Provide the (x, y) coordinate of the cell's center where the given text is located.  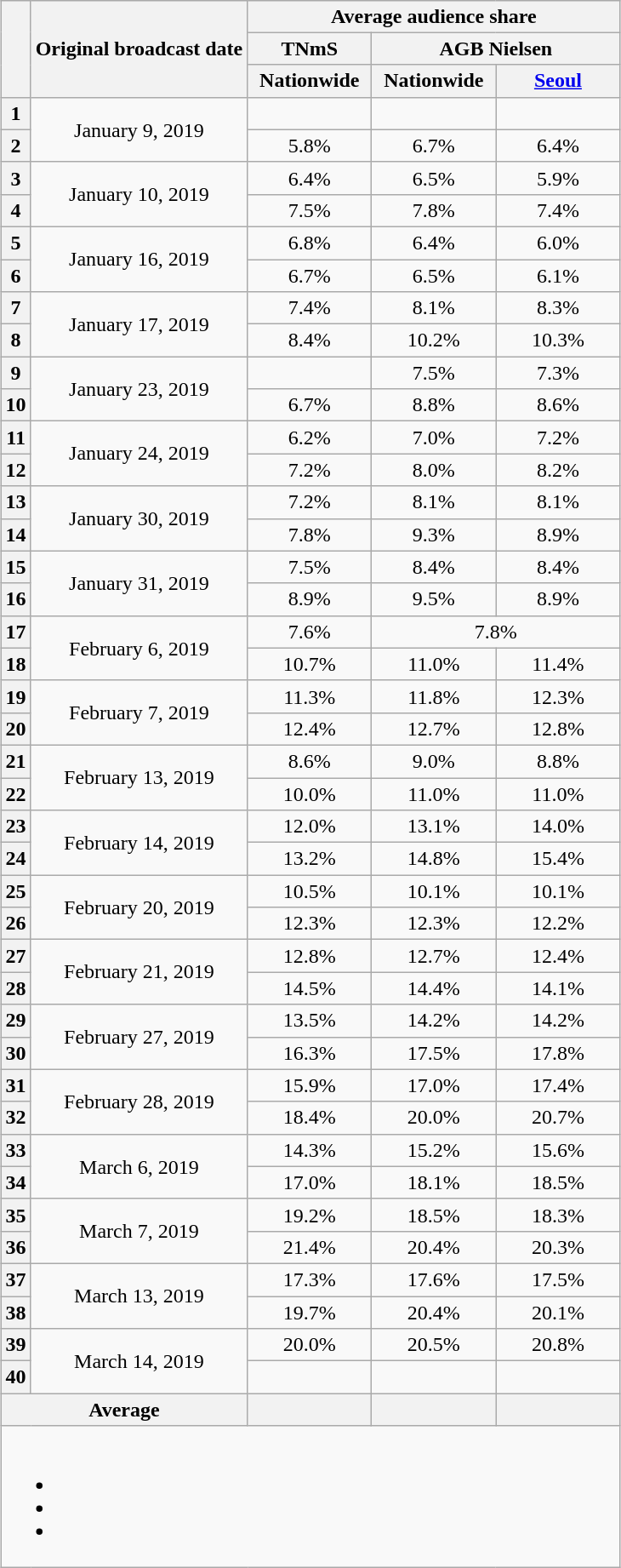
20.7% (558, 1118)
5.8% (310, 146)
7.3% (558, 373)
21 (15, 761)
AGB Nielsen (496, 49)
March 7, 2019 (140, 1231)
10.0% (310, 794)
Seoul (558, 81)
6.8% (310, 243)
36 (15, 1247)
18.4% (310, 1118)
19 (15, 696)
15.4% (558, 859)
9.3% (434, 535)
January 24, 2019 (140, 454)
31 (15, 1085)
February 21, 2019 (140, 972)
14.1% (558, 988)
15.2% (434, 1150)
40 (15, 1377)
7.6% (310, 632)
10.3% (558, 340)
28 (15, 988)
7.0% (434, 438)
17 (15, 632)
8.0% (434, 470)
20.5% (434, 1345)
20.3% (558, 1247)
February 13, 2019 (140, 777)
February 6, 2019 (140, 648)
13.2% (310, 859)
18 (15, 664)
12.2% (558, 924)
17.8% (558, 1053)
23 (15, 827)
11.8% (434, 696)
21.4% (310, 1247)
7 (15, 308)
18.3% (558, 1215)
17.4% (558, 1085)
24 (15, 859)
15 (15, 567)
5 (15, 243)
8 (15, 340)
12.0% (310, 827)
February 20, 2019 (140, 907)
15.9% (310, 1085)
17.3% (310, 1279)
Average (124, 1410)
February 28, 2019 (140, 1102)
9.0% (434, 761)
14.0% (558, 827)
10.7% (310, 664)
14.8% (434, 859)
11.4% (558, 664)
March 14, 2019 (140, 1361)
5.9% (558, 178)
19.2% (310, 1215)
19.7% (310, 1312)
1 (15, 113)
11.3% (310, 696)
TNmS (310, 49)
16.3% (310, 1053)
9.5% (434, 599)
10 (15, 405)
35 (15, 1215)
3 (15, 178)
17.6% (434, 1279)
30 (15, 1053)
20.8% (558, 1345)
33 (15, 1150)
26 (15, 924)
January 9, 2019 (140, 129)
4 (15, 210)
March 6, 2019 (140, 1166)
6.2% (310, 438)
18.1% (434, 1182)
January 23, 2019 (140, 389)
32 (15, 1118)
8.3% (558, 308)
10.5% (310, 891)
January 30, 2019 (140, 518)
9 (15, 373)
22 (15, 794)
20.1% (558, 1312)
2 (15, 146)
8.2% (558, 470)
15.6% (558, 1150)
14.4% (434, 988)
13.5% (310, 1021)
March 13, 2019 (140, 1296)
February 14, 2019 (140, 843)
February 7, 2019 (140, 712)
10.2% (434, 340)
January 31, 2019 (140, 583)
27 (15, 956)
11 (15, 438)
20 (15, 729)
Original broadcast date (140, 49)
12 (15, 470)
25 (15, 891)
6 (15, 275)
37 (15, 1279)
Average audience share (434, 16)
29 (15, 1021)
January 17, 2019 (140, 324)
14 (15, 535)
16 (15, 599)
34 (15, 1182)
6.0% (558, 243)
38 (15, 1312)
February 27, 2019 (140, 1037)
13.1% (434, 827)
January 16, 2019 (140, 259)
14.5% (310, 988)
14.3% (310, 1150)
January 10, 2019 (140, 194)
39 (15, 1345)
6.1% (558, 275)
13 (15, 502)
